Return (x, y) of the center of cell containing provided text 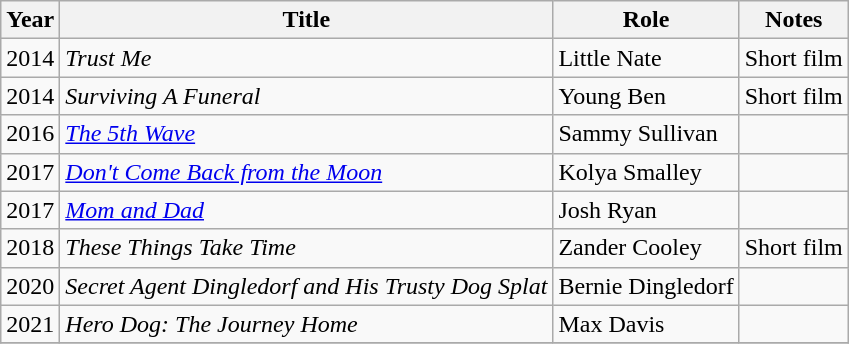
Young Ben (646, 96)
2016 (30, 134)
Surviving A Funeral (306, 96)
Trust Me (306, 58)
Little Nate (646, 58)
The 5th Wave (306, 134)
Secret Agent Dingledorf and His Trusty Dog Splat (306, 286)
Bernie Dingledorf (646, 286)
2018 (30, 248)
Zander Cooley (646, 248)
Mom and Dad (306, 210)
Role (646, 20)
2020 (30, 286)
Year (30, 20)
2021 (30, 324)
Title (306, 20)
Max Davis (646, 324)
These Things Take Time (306, 248)
Kolya Smalley (646, 172)
Hero Dog: The Journey Home (306, 324)
Don't Come Back from the Moon (306, 172)
Sammy Sullivan (646, 134)
Josh Ryan (646, 210)
Notes (794, 20)
